Determine the [X, Y] coordinate at the center of the cell enclosing the given text.  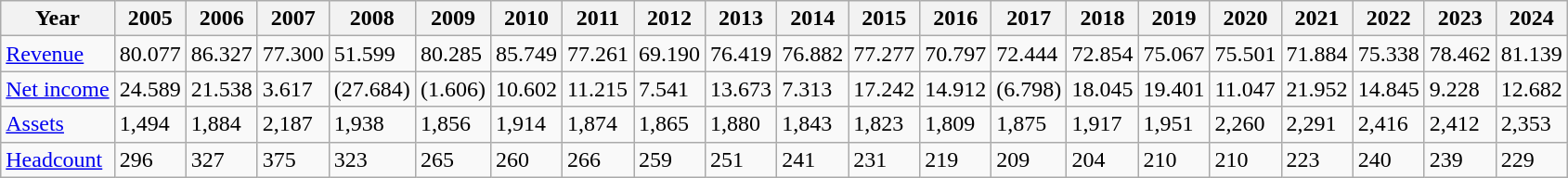
239 [1459, 159]
(6.798) [1029, 89]
70.797 [956, 54]
10.602 [525, 89]
231 [884, 159]
2006 [221, 19]
72.854 [1103, 54]
24.589 [150, 89]
7.313 [813, 89]
1,884 [221, 124]
1,938 [371, 124]
1,494 [150, 124]
223 [1316, 159]
327 [221, 159]
2005 [150, 19]
375 [293, 159]
(27.684) [371, 89]
296 [150, 159]
204 [1103, 159]
69.190 [670, 54]
77.261 [598, 54]
266 [598, 159]
259 [670, 159]
19.401 [1173, 89]
2,412 [1459, 124]
14.845 [1389, 89]
2022 [1389, 19]
260 [525, 159]
1,809 [956, 124]
2010 [525, 19]
1,874 [598, 124]
11.215 [598, 89]
Year [58, 19]
21.952 [1316, 89]
2017 [1029, 19]
265 [453, 159]
85.749 [525, 54]
80.285 [453, 54]
(1.606) [453, 89]
2013 [741, 19]
240 [1389, 159]
14.912 [956, 89]
1,917 [1103, 124]
1,914 [525, 124]
2007 [293, 19]
51.599 [371, 54]
71.884 [1316, 54]
2015 [884, 19]
2,416 [1389, 124]
Revenue [58, 54]
80.077 [150, 54]
75.338 [1389, 54]
18.045 [1103, 89]
17.242 [884, 89]
1,865 [670, 124]
1,875 [1029, 124]
2023 [1459, 19]
75.501 [1246, 54]
2,353 [1532, 124]
72.444 [1029, 54]
229 [1532, 159]
76.882 [813, 54]
2009 [453, 19]
2021 [1316, 19]
241 [813, 159]
2008 [371, 19]
2020 [1246, 19]
209 [1029, 159]
2012 [670, 19]
77.300 [293, 54]
1,856 [453, 124]
2024 [1532, 19]
2016 [956, 19]
2,187 [293, 124]
7.541 [670, 89]
3.617 [293, 89]
21.538 [221, 89]
Net income [58, 89]
2,260 [1246, 124]
251 [741, 159]
Headcount [58, 159]
77.277 [884, 54]
12.682 [1532, 89]
219 [956, 159]
11.047 [1246, 89]
78.462 [1459, 54]
2011 [598, 19]
86.327 [221, 54]
2,291 [1316, 124]
323 [371, 159]
1,843 [813, 124]
1,823 [884, 124]
81.139 [1532, 54]
1,880 [741, 124]
2014 [813, 19]
13.673 [741, 89]
75.067 [1173, 54]
9.228 [1459, 89]
1,951 [1173, 124]
76.419 [741, 54]
2018 [1103, 19]
2019 [1173, 19]
Assets [58, 124]
